Locate the cell with the specified text and output its [x, y] center coordinate. 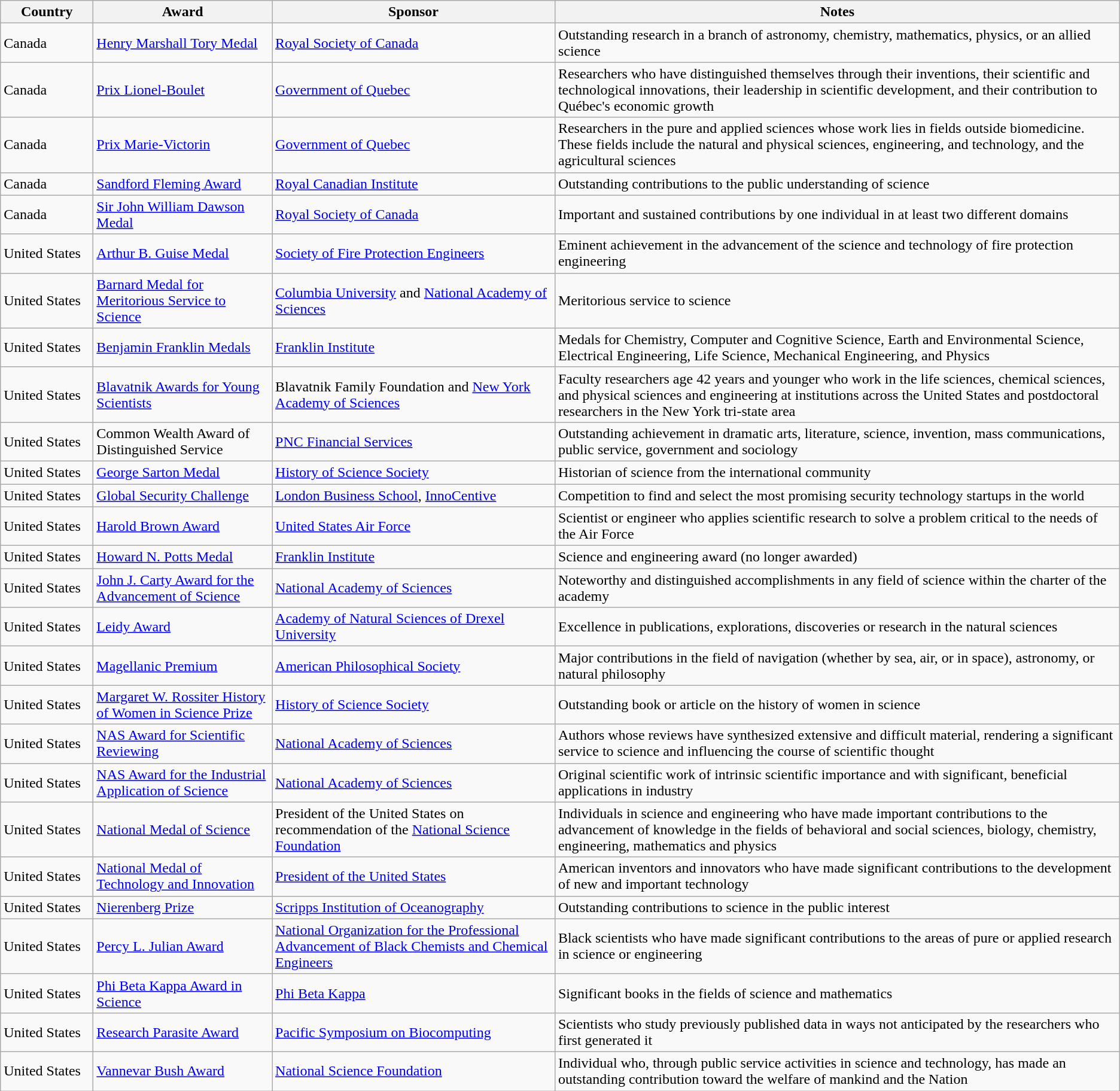
Henry Marshall Tory Medal [183, 43]
Academy of Natural Sciences of Drexel University [414, 627]
Global Security Challenge [183, 495]
Outstanding book or article on the history of women in science [837, 705]
Margaret W. Rossiter History of Women in Science Prize [183, 705]
Vannevar Bush Award [183, 1071]
Outstanding contributions to science in the public interest [837, 907]
Eminent achievement in the advancement of the science and technology of fire protection engineering [837, 254]
Excellence in publications, explorations, discoveries or research in the natural sciences [837, 627]
Nierenberg Prize [183, 907]
National Medal of Technology and Innovation [183, 876]
Research Parasite Award [183, 1032]
Arthur B. Guise Medal [183, 254]
Leidy Award [183, 627]
Sandford Fleming Award [183, 184]
Outstanding achievement in dramatic arts, literature, science, invention, mass communications, public service, government and sociology [837, 442]
Science and engineering award (no longer awarded) [837, 557]
Country [47, 12]
Important and sustained contributions by one individual in at least two different domains [837, 214]
Prix Lionel-Boulet [183, 90]
Original scientific work of intrinsic scientific importance and with significant, beneficial applications in industry [837, 783]
National Science Foundation [414, 1071]
Notes [837, 12]
Blavatnik Awards for Young Scientists [183, 394]
President of the United States on recommendation of the National Science Foundation [414, 829]
Significant books in the fields of science and mathematics [837, 993]
Magellanic Premium [183, 665]
Meritorious service to science [837, 300]
Harold Brown Award [183, 527]
Prix Marie-Victorin [183, 145]
Percy L. Julian Award [183, 946]
Howard N. Potts Medal [183, 557]
Scientists who study previously published data in ways not anticipated by the researchers who first generated it [837, 1032]
Outstanding research in a branch of astronomy, chemistry, mathematics, physics, or an allied science [837, 43]
Scripps Institution of Oceanography [414, 907]
Phi Beta Kappa [414, 993]
National Organization for the Professional Advancement of Black Chemists and Chemical Engineers [414, 946]
Sponsor [414, 12]
Blavatnik Family Foundation and New York Academy of Sciences [414, 394]
Phi Beta Kappa Award in Science [183, 993]
NAS Award for Scientific Reviewing [183, 743]
London Business School, InnoCentive [414, 495]
National Medal of Science [183, 829]
Royal Canadian Institute [414, 184]
Major contributions in the field of navigation (whether by sea, air, or in space), astronomy, or natural philosophy [837, 665]
Competition to find and select the most promising security technology startups in the world [837, 495]
NAS Award for the Industrial Application of Science [183, 783]
Award [183, 12]
Common Wealth Award of Distinguished Service [183, 442]
Society of Fire Protection Engineers [414, 254]
Black scientists who have made significant contributions to the areas of pure or applied research in science or engineering [837, 946]
John J. Carty Award for the Advancement of Science [183, 588]
George Sarton Medal [183, 472]
President of the United States [414, 876]
Barnard Medal for Meritorious Service to Science [183, 300]
American Philosophical Society [414, 665]
Outstanding contributions to the public understanding of science [837, 184]
Sir John William Dawson Medal [183, 214]
Pacific Symposium on Biocomputing [414, 1032]
Historian of science from the international community [837, 472]
Scientist or engineer who applies scientific research to solve a problem critical to the needs of the Air Force [837, 527]
United States Air Force [414, 527]
Benjamin Franklin Medals [183, 347]
Columbia University and National Academy of Sciences [414, 300]
Noteworthy and distinguished accomplishments in any field of science within the charter of the academy [837, 588]
American inventors and innovators who have made significant contributions to the development of new and important technology [837, 876]
PNC Financial Services [414, 442]
